For the text-containing cell, return its midpoint in (x, y) coordinate format. 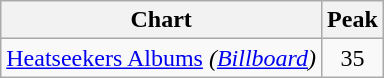
Chart (162, 20)
35 (353, 58)
Heatseekers Albums (Billboard) (162, 58)
Peak (353, 20)
